Output the (X, Y) coordinate of the center of the cell containing the given text.  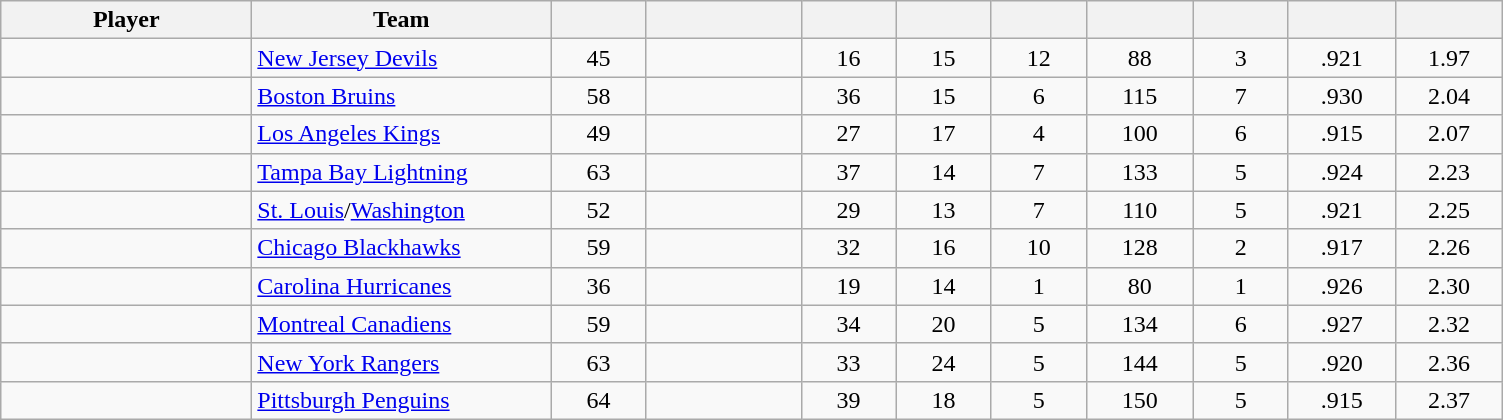
2 (1240, 248)
2.26 (1448, 248)
2.37 (1448, 400)
45 (598, 58)
115 (1140, 96)
2.32 (1448, 324)
Team (402, 20)
58 (598, 96)
.926 (1342, 286)
.920 (1342, 362)
.917 (1342, 248)
37 (848, 172)
34 (848, 324)
2.04 (1448, 96)
.924 (1342, 172)
St. Louis/Washington (402, 210)
4 (1038, 134)
64 (598, 400)
10 (1038, 248)
Player (126, 20)
2.36 (1448, 362)
Boston Bruins (402, 96)
32 (848, 248)
New Jersey Devils (402, 58)
20 (944, 324)
24 (944, 362)
52 (598, 210)
17 (944, 134)
128 (1140, 248)
150 (1140, 400)
13 (944, 210)
Tampa Bay Lightning (402, 172)
110 (1140, 210)
Carolina Hurricanes (402, 286)
.927 (1342, 324)
1.97 (1448, 58)
100 (1140, 134)
88 (1140, 58)
New York Rangers (402, 362)
3 (1240, 58)
80 (1140, 286)
133 (1140, 172)
39 (848, 400)
Pittsburgh Penguins (402, 400)
29 (848, 210)
2.30 (1448, 286)
2.07 (1448, 134)
2.23 (1448, 172)
18 (944, 400)
.930 (1342, 96)
Montreal Canadiens (402, 324)
2.25 (1448, 210)
27 (848, 134)
19 (848, 286)
33 (848, 362)
Chicago Blackhawks (402, 248)
12 (1038, 58)
134 (1140, 324)
144 (1140, 362)
Los Angeles Kings (402, 134)
49 (598, 134)
